Identify which cell holds the provided text, then report its [x, y] central coordinate. 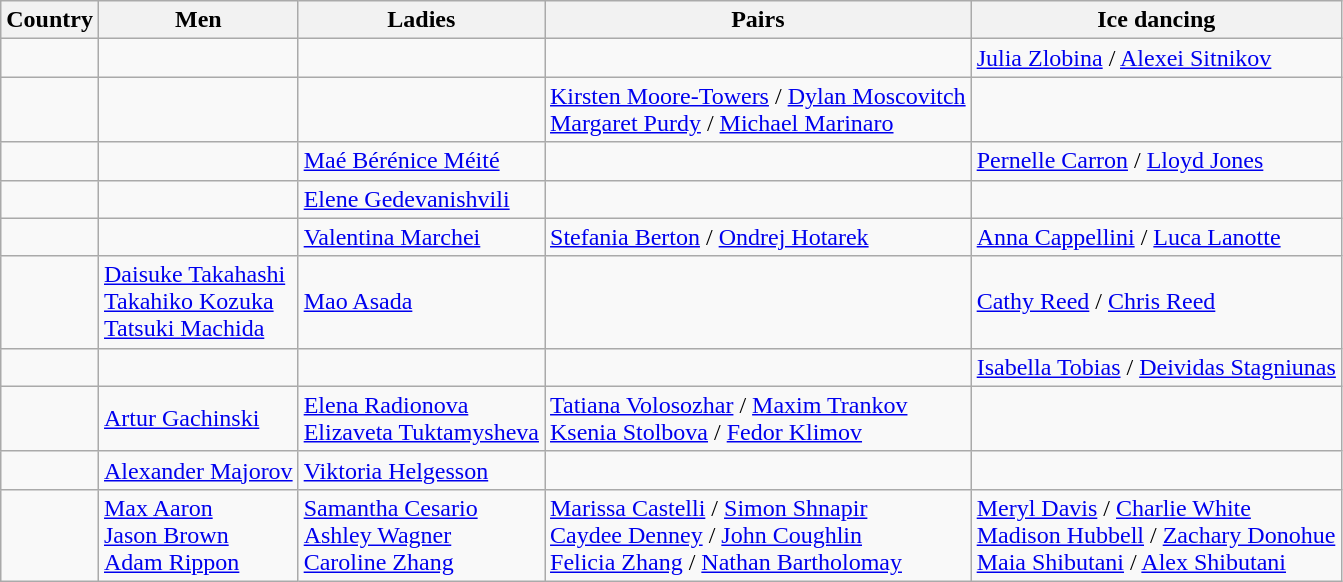
Mao Asada [421, 302]
Pairs [758, 20]
Elene Gedevanishvili [421, 199]
Isabella Tobias / Deividas Stagniunas [1156, 367]
Kirsten Moore-Towers / Dylan Moscovitch Margaret Purdy / Michael Marinaro [758, 110]
Julia Zlobina / Alexei Sitnikov [1156, 58]
Valentina Marchei [421, 237]
Country [50, 20]
Marissa Castelli / Simon Shnapir Caydee Denney / John Coughlin Felicia Zhang / Nathan Bartholomay [758, 535]
Anna Cappellini / Luca Lanotte [1156, 237]
Stefania Berton / Ondrej Hotarek [758, 237]
Max Aaron Jason Brown Adam Rippon [198, 535]
Meryl Davis / Charlie White Madison Hubbell / Zachary Donohue Maia Shibutani / Alex Shibutani [1156, 535]
Artur Gachinski [198, 418]
Samantha Cesario Ashley Wagner Caroline Zhang [421, 535]
Men [198, 20]
Tatiana Volosozhar / Maxim Trankov Ksenia Stolbova / Fedor Klimov [758, 418]
Pernelle Carron / Lloyd Jones [1156, 161]
Elena Radionova Elizaveta Tuktamysheva [421, 418]
Alexander Majorov [198, 470]
Viktoria Helgesson [421, 470]
Daisuke Takahashi Takahiko Kozuka Tatsuki Machida [198, 302]
Cathy Reed / Chris Reed [1156, 302]
Maé Bérénice Méité [421, 161]
Ladies [421, 20]
Ice dancing [1156, 20]
